Return (X, Y) of the center of cell containing provided text 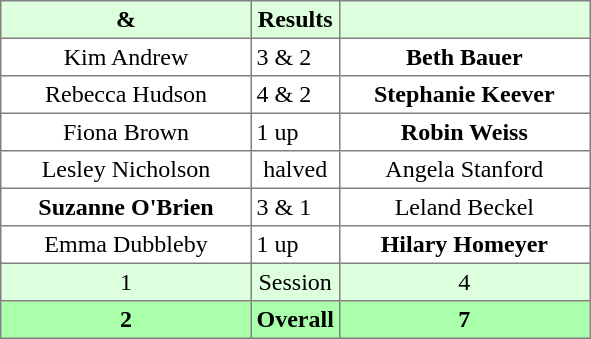
Results (295, 20)
Emma Dubbleby (126, 245)
Overall (295, 320)
Kim Andrew (126, 57)
4 (464, 282)
halved (295, 170)
Beth Bauer (464, 57)
Suzanne O'Brien (126, 207)
Fiona Brown (126, 132)
Lesley Nicholson (126, 170)
& (126, 20)
Hilary Homeyer (464, 245)
4 & 2 (295, 95)
Rebecca Hudson (126, 95)
Angela Stanford (464, 170)
3 & 1 (295, 207)
3 & 2 (295, 57)
Leland Beckel (464, 207)
7 (464, 320)
Robin Weiss (464, 132)
Session (295, 282)
1 (126, 282)
Stephanie Keever (464, 95)
2 (126, 320)
